Search for the cell housing the specified text and yield its [X, Y] center coordinate. 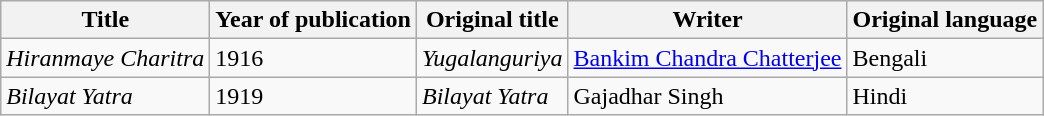
Title [106, 20]
Hindi [945, 96]
Bankim Chandra Chatterjee [708, 58]
Gajadhar Singh [708, 96]
1916 [314, 58]
Yugalanguriya [492, 58]
Hiranmaye Charitra [106, 58]
Writer [708, 20]
1919 [314, 96]
Original language [945, 20]
Year of publication [314, 20]
Original title [492, 20]
Bengali [945, 58]
